From the cell containing the given text, extract its center point as (x, y) coordinate. 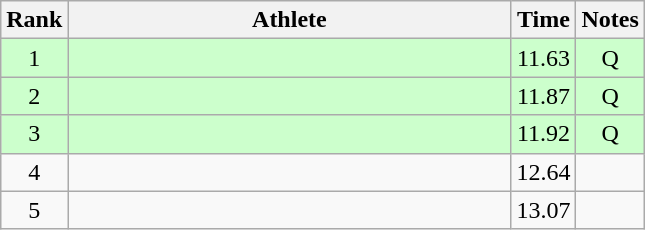
12.64 (544, 172)
3 (34, 134)
4 (34, 172)
11.63 (544, 58)
11.87 (544, 96)
13.07 (544, 210)
Athlete (290, 20)
Notes (610, 20)
Time (544, 20)
1 (34, 58)
11.92 (544, 134)
5 (34, 210)
Rank (34, 20)
2 (34, 96)
